From the cell containing the given text, extract its center point as [X, Y] coordinate. 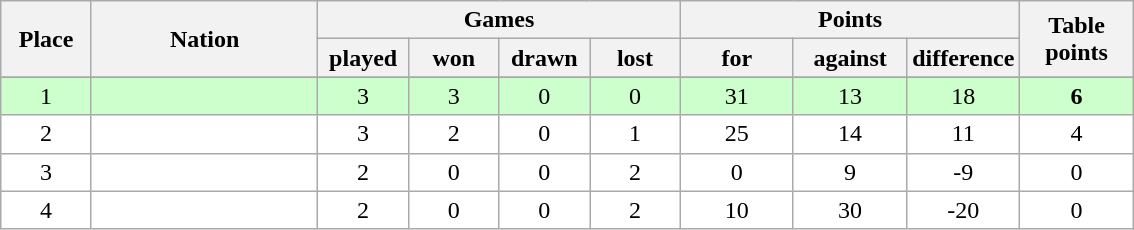
Tablepoints [1076, 39]
drawn [544, 58]
Points [850, 20]
9 [850, 172]
-20 [964, 210]
30 [850, 210]
11 [964, 134]
played [364, 58]
for [736, 58]
18 [964, 96]
Place [46, 39]
14 [850, 134]
6 [1076, 96]
Nation [204, 39]
difference [964, 58]
31 [736, 96]
lost [636, 58]
10 [736, 210]
25 [736, 134]
13 [850, 96]
won [454, 58]
-9 [964, 172]
Games [499, 20]
against [850, 58]
